Capture the cell that displays the provided text and extract its (X, Y) central coordinate. 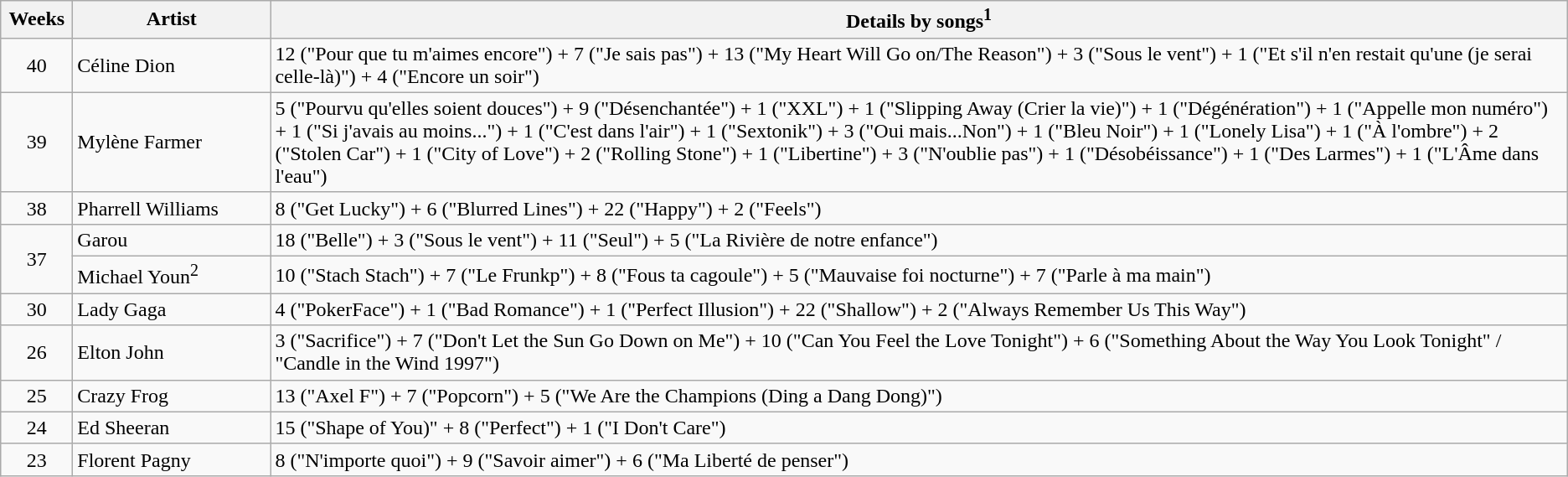
13 ("Axel F") + 7 ("Popcorn") + 5 ("We Are the Champions (Ding a Dang Dong)") (919, 396)
38 (37, 208)
8 ("N'importe quoi") + 9 ("Savoir aimer") + 6 ("Ma Liberté de penser") (919, 459)
26 (37, 352)
23 (37, 459)
Weeks (37, 20)
40 (37, 65)
24 (37, 428)
Michael Youn2 (172, 275)
Details by songs1 (919, 20)
Lady Gaga (172, 309)
39 (37, 143)
Céline Dion (172, 65)
Garou (172, 240)
Florent Pagny (172, 459)
Mylène Farmer (172, 143)
Pharrell Williams (172, 208)
Ed Sheeran (172, 428)
30 (37, 309)
4 ("PokerFace") + 1 ("Bad Romance") + 1 ("Perfect Illusion") + 22 ("Shallow") + 2 ("Always Remember Us This Way") (919, 309)
18 ("Belle") + 3 ("Sous le vent") + 11 ("Seul") + 5 ("La Rivière de notre enfance") (919, 240)
10 ("Stach Stach") + 7 ("Le Frunkp") + 8 ("Fous ta cagoule") + 5 ("Mauvaise foi nocturne") + 7 ("Parle à ma main") (919, 275)
37 (37, 258)
15 ("Shape of You)" + 8 ("Perfect") + 1 ("I Don't Care") (919, 428)
Elton John (172, 352)
8 ("Get Lucky") + 6 ("Blurred Lines") + 22 ("Happy") + 2 ("Feels") (919, 208)
Artist (172, 20)
25 (37, 396)
Crazy Frog (172, 396)
